Provide the [X, Y] coordinate of the cell's center where the given text is located.  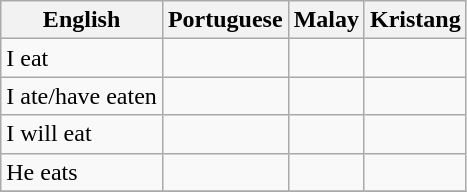
He eats [82, 172]
I ate/have eaten [82, 96]
Kristang [415, 20]
I will eat [82, 134]
English [82, 20]
Malay [326, 20]
Portuguese [225, 20]
I eat [82, 58]
